Pinpoint the cell where the given text exists, returning its [X, Y] midpoint coordinate. 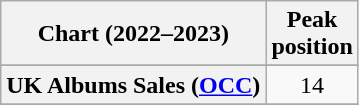
Chart (2022–2023) [134, 34]
UK Albums Sales (OCC) [134, 85]
Peakposition [312, 34]
14 [312, 85]
